Identify which cell holds the provided text, then report its [x, y] central coordinate. 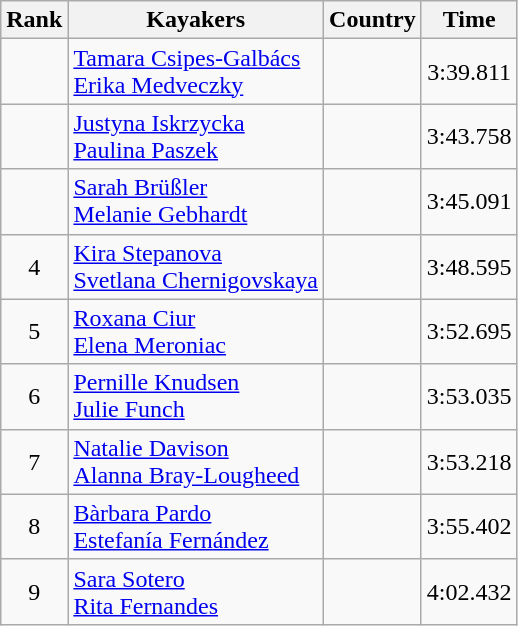
8 [34, 526]
Country [373, 20]
Natalie DavisonAlanna Bray-Lougheed [196, 462]
Bàrbara PardoEstefanía Fernández [196, 526]
4:02.432 [469, 592]
3:55.402 [469, 526]
Sara SoteroRita Fernandes [196, 592]
3:53.035 [469, 396]
5 [34, 332]
3:52.695 [469, 332]
Kayakers [196, 20]
Time [469, 20]
Sarah BrüßlerMelanie Gebhardt [196, 202]
Tamara Csipes-GalbácsErika Medveczky [196, 72]
Roxana CiurElena Meroniac [196, 332]
7 [34, 462]
Kira StepanovaSvetlana Chernigovskaya [196, 266]
Pernille KnudsenJulie Funch [196, 396]
Rank [34, 20]
3:45.091 [469, 202]
9 [34, 592]
6 [34, 396]
3:53.218 [469, 462]
3:48.595 [469, 266]
4 [34, 266]
3:39.811 [469, 72]
3:43.758 [469, 136]
Justyna IskrzyckaPaulina Paszek [196, 136]
